Scan for the cell matching the given text and deliver its (x, y) coordinate at center. 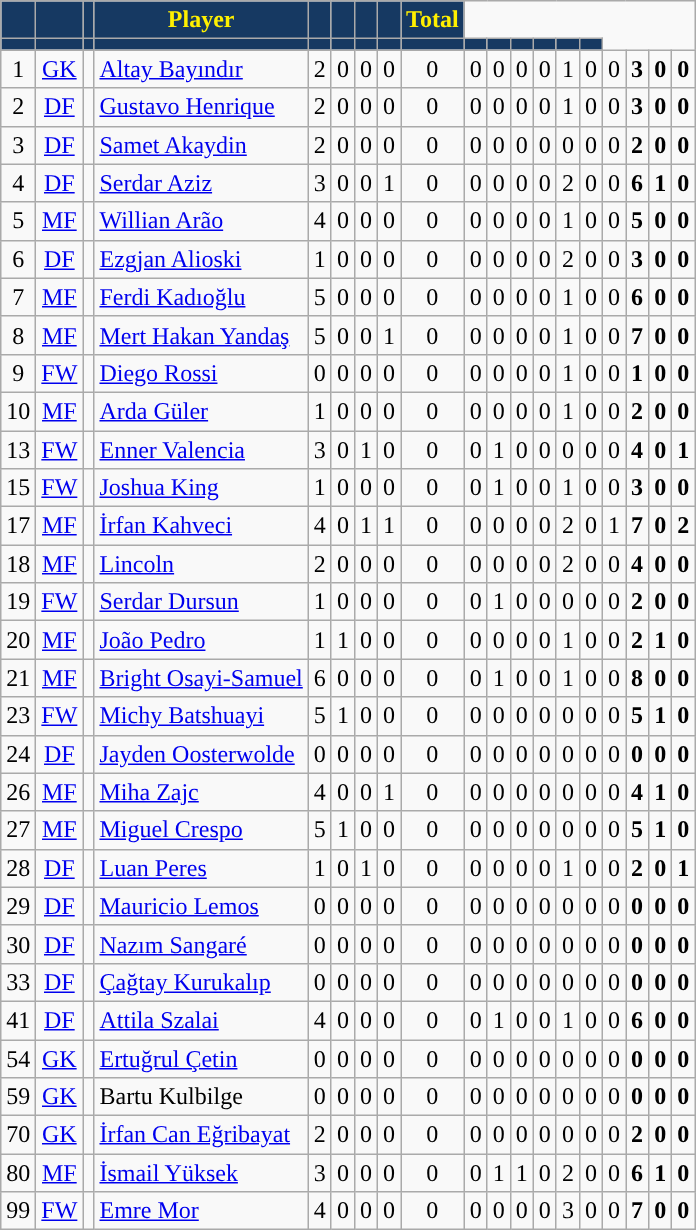
Lincoln (201, 564)
Attila Szalai (201, 1020)
54 (18, 1059)
Bartu Kulbilge (201, 1097)
Emre Mor (201, 1211)
15 (18, 488)
Luan Peres (201, 868)
João Pedro (201, 640)
Samet Akaydin (201, 145)
Total (433, 20)
Mauricio Lemos (201, 906)
23 (18, 716)
13 (18, 449)
70 (18, 1135)
9 (18, 373)
Arda Güler (201, 411)
24 (18, 754)
80 (18, 1173)
İsmail Yüksek (201, 1173)
28 (18, 868)
29 (18, 906)
10 (18, 411)
Mert Hakan Yandaş (201, 335)
İrfan Can Eğribayat (201, 1135)
Altay Bayındır (201, 69)
19 (18, 602)
Çağtay Kurukalıp (201, 982)
41 (18, 1020)
Nazım Sangaré (201, 944)
Ertuğrul Çetin (201, 1059)
Jayden Oosterwolde (201, 754)
30 (18, 944)
20 (18, 640)
Ezgjan Alioski (201, 259)
21 (18, 678)
Player (201, 20)
Serdar Aziz (201, 183)
Miguel Crespo (201, 830)
26 (18, 792)
Willian Arão (201, 221)
27 (18, 830)
Joshua King (201, 488)
Enner Valencia (201, 449)
Miha Zajc (201, 792)
Gustavo Henrique (201, 107)
59 (18, 1097)
17 (18, 526)
Diego Rossi (201, 373)
Ferdi Kadıoğlu (201, 297)
Bright Osayi-Samuel (201, 678)
Michy Batshuayi (201, 716)
18 (18, 564)
99 (18, 1211)
İrfan Kahveci (201, 526)
Serdar Dursun (201, 602)
33 (18, 982)
